Output the [X, Y] coordinate of the center of the cell containing the given text.  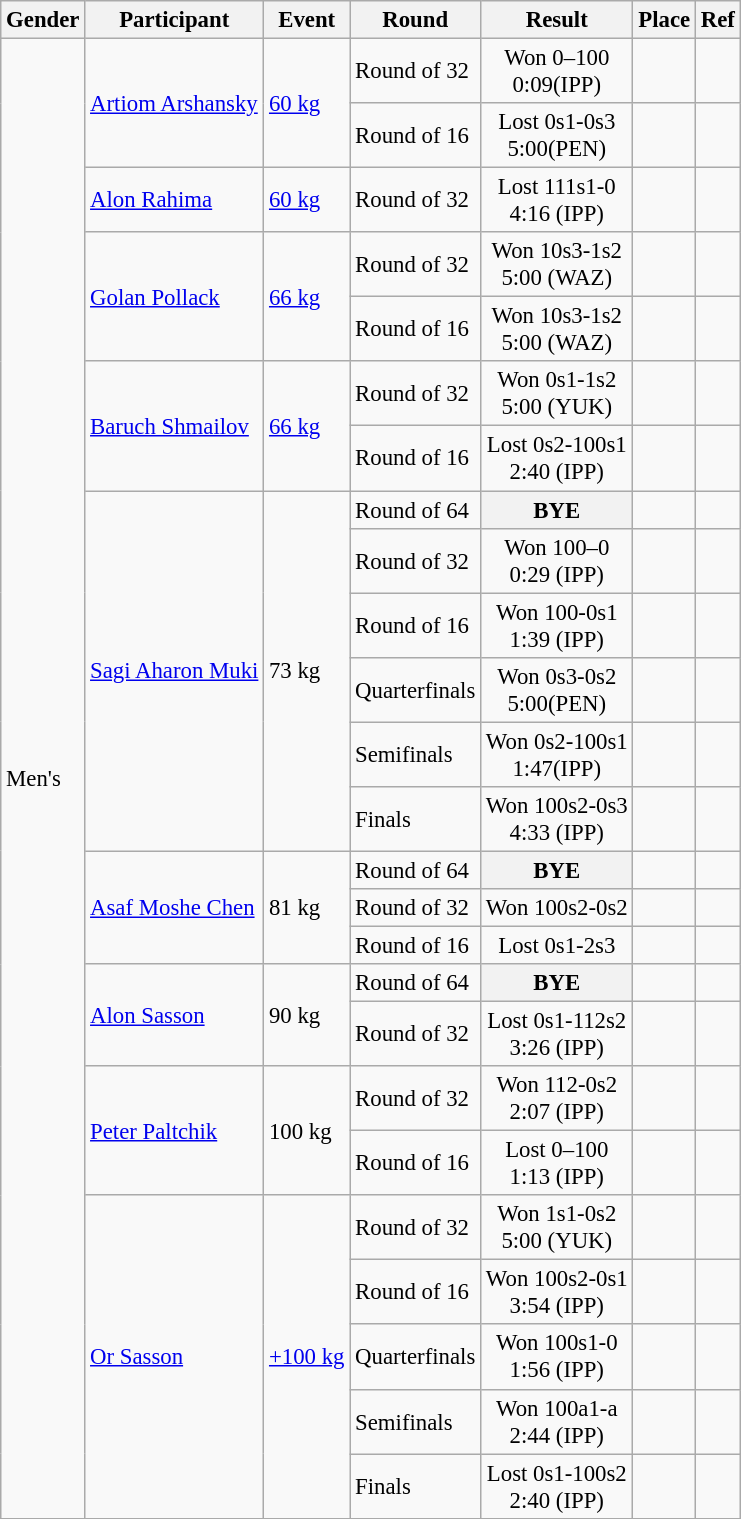
Participant [174, 20]
Won 100s2-0s13:54 (IPP) [557, 1292]
Ref [718, 20]
Won 1s1-0s25:00 (YUK) [557, 1228]
Won 0s2-100s11:47(IPP) [557, 754]
Won 100s2-0s2 [557, 908]
Artiom Arshansky [174, 104]
Golan Pollack [174, 296]
Lost 0s1-2s3 [557, 945]
Result [557, 20]
Alon Sasson [174, 1015]
Peter Paltchik [174, 1130]
Won 0s1-1s25:00 (YUK) [557, 394]
Won 112-0s22:07 (IPP) [557, 1098]
Lost 111s1-04:16 (IPP) [557, 200]
Men's [43, 779]
Won 100–00:29 (IPP) [557, 560]
Won 0s3-0s25:00(PEN) [557, 690]
81 kg [307, 908]
Won 100s2-0s34:33 (IPP) [557, 820]
Event [307, 20]
Lost 0s1-100s22:40 (IPP) [557, 1486]
Lost 0s1-112s23:26 (IPP) [557, 1034]
Gender [43, 20]
+100 kg [307, 1356]
Won 100a1-a2:44 (IPP) [557, 1422]
Round [416, 20]
Won 0–1000:09(IPP) [557, 72]
Lost 0s2-100s12:40 (IPP) [557, 458]
Or Sasson [174, 1356]
Baruch Shmailov [174, 426]
Asaf Moshe Chen [174, 908]
Alon Rahima [174, 200]
Sagi Aharon Muki [174, 672]
100 kg [307, 1130]
90 kg [307, 1015]
Won 100s1-01:56 (IPP) [557, 1358]
Lost 0–1001:13 (IPP) [557, 1164]
Lost 0s1-0s35:00(PEN) [557, 136]
Place [664, 20]
Won 100-0s11:39 (IPP) [557, 626]
73 kg [307, 672]
